Capture the cell that displays the provided text and extract its [x, y] central coordinate. 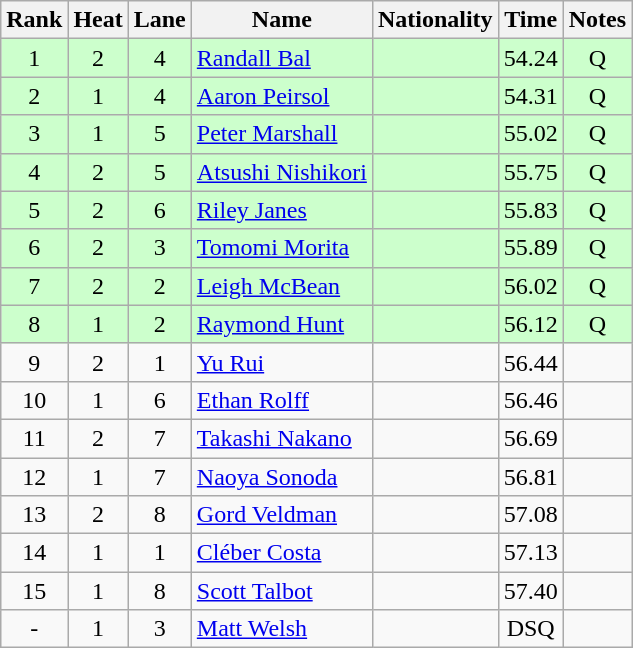
Cléber Costa [282, 553]
Notes [597, 20]
Yu Rui [282, 362]
Naoya Sonoda [282, 477]
Heat [98, 20]
55.02 [530, 134]
56.46 [530, 400]
Matt Welsh [282, 629]
Riley Janes [282, 210]
Raymond Hunt [282, 324]
Gord Veldman [282, 515]
DSQ [530, 629]
Tomomi Morita [282, 248]
55.89 [530, 248]
57.08 [530, 515]
- [34, 629]
Randall Bal [282, 58]
57.40 [530, 591]
12 [34, 477]
56.69 [530, 438]
Leigh McBean [282, 286]
57.13 [530, 553]
Ethan Rolff [282, 400]
Atsushi Nishikori [282, 172]
Rank [34, 20]
10 [34, 400]
13 [34, 515]
56.12 [530, 324]
9 [34, 362]
14 [34, 553]
Takashi Nakano [282, 438]
Aaron Peirsol [282, 96]
56.81 [530, 477]
55.83 [530, 210]
54.31 [530, 96]
Lane [160, 20]
54.24 [530, 58]
56.44 [530, 362]
Peter Marshall [282, 134]
Nationality [435, 20]
Scott Talbot [282, 591]
55.75 [530, 172]
56.02 [530, 286]
Name [282, 20]
15 [34, 591]
Time [530, 20]
11 [34, 438]
